Detect which cell encompasses the target text, then output its [x, y] center coordinate. 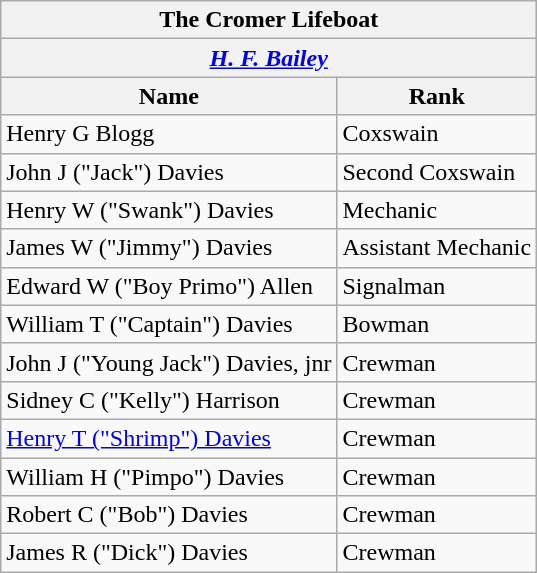
The Cromer Lifeboat [269, 20]
Henry G Blogg [169, 134]
Name [169, 96]
H. F. Bailey [269, 58]
William H ("Pimpo") Davies [169, 477]
Assistant Mechanic [437, 248]
John J ("Young Jack") Davies, jnr [169, 362]
Rank [437, 96]
Mechanic [437, 210]
Bowman [437, 324]
Coxswain [437, 134]
Henry W ("Swank") Davies [169, 210]
William T ("Captain") Davies [169, 324]
Signalman [437, 286]
James W ("Jimmy") Davies [169, 248]
Edward W ("Boy Primo") Allen [169, 286]
Second Coxswain [437, 172]
Sidney C ("Kelly") Harrison [169, 400]
James R ("Dick") Davies [169, 553]
Henry T ("Shrimp") Davies [169, 438]
Robert C ("Bob") Davies [169, 515]
John J ("Jack") Davies [169, 172]
